Determine the (x, y) coordinate at the center of the cell enclosing the given text.  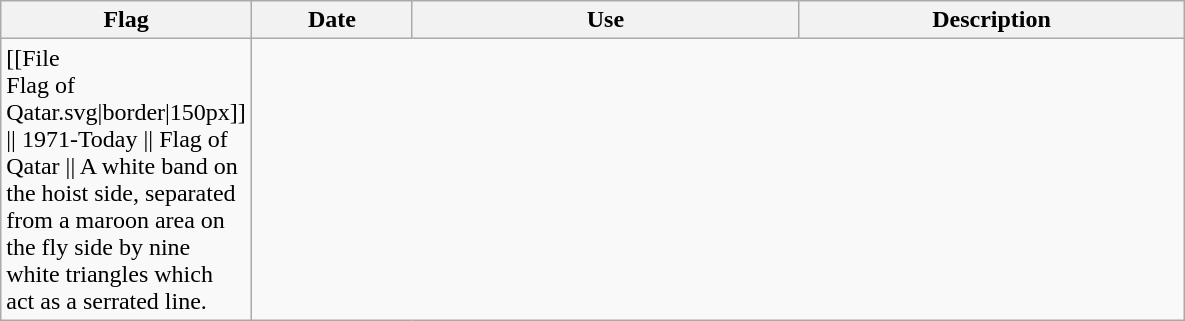
Use (605, 20)
Description (991, 20)
Flag (126, 20)
Date (332, 20)
